Provide the (x, y) coordinate of the cell's center where the given text is located.  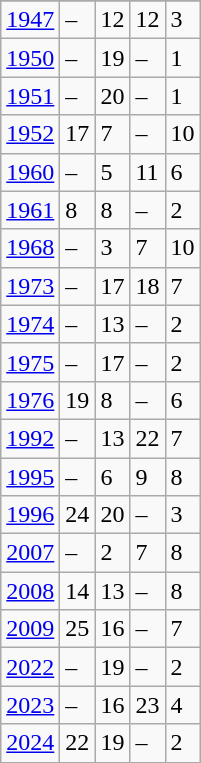
2024 (30, 743)
1951 (30, 96)
2022 (30, 667)
2008 (30, 591)
23 (148, 705)
14 (78, 591)
1961 (30, 210)
1960 (30, 172)
2009 (30, 629)
1976 (30, 400)
1995 (30, 477)
4 (182, 705)
1950 (30, 58)
1947 (30, 20)
1996 (30, 515)
24 (78, 515)
5 (112, 172)
2023 (30, 705)
2007 (30, 553)
9 (148, 477)
1968 (30, 248)
18 (148, 286)
1974 (30, 324)
1973 (30, 286)
1952 (30, 134)
1992 (30, 438)
25 (78, 629)
11 (148, 172)
1975 (30, 362)
